Return the [X, Y] coordinate for the center point of the cell that contains the specified text.  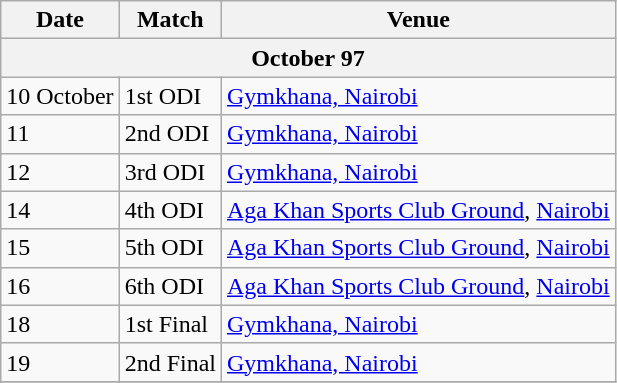
October 97 [308, 58]
5th ODI [170, 248]
2nd Final [170, 362]
19 [60, 362]
3rd ODI [170, 172]
15 [60, 248]
6th ODI [170, 286]
Venue [419, 20]
Match [170, 20]
2nd ODI [170, 134]
4th ODI [170, 210]
1st ODI [170, 96]
14 [60, 210]
10 October [60, 96]
18 [60, 324]
1st Final [170, 324]
Date [60, 20]
11 [60, 134]
12 [60, 172]
16 [60, 286]
